Output the (x, y) coordinate of the center of the cell containing the given text.  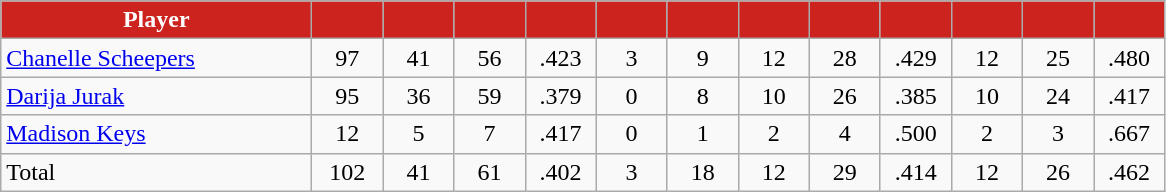
.414 (916, 172)
9 (702, 58)
.480 (1130, 58)
.667 (1130, 134)
8 (702, 96)
61 (490, 172)
25 (1058, 58)
Player (156, 20)
.402 (560, 172)
Chanelle Scheepers (156, 58)
56 (490, 58)
.379 (560, 96)
4 (844, 134)
59 (490, 96)
.429 (916, 58)
Total (156, 172)
.500 (916, 134)
29 (844, 172)
18 (702, 172)
Darija Jurak (156, 96)
95 (348, 96)
Madison Keys (156, 134)
97 (348, 58)
.423 (560, 58)
.462 (1130, 172)
36 (418, 96)
.385 (916, 96)
28 (844, 58)
24 (1058, 96)
102 (348, 172)
5 (418, 134)
7 (490, 134)
1 (702, 134)
